From the cell containing the given text, extract its center point as (X, Y) coordinate. 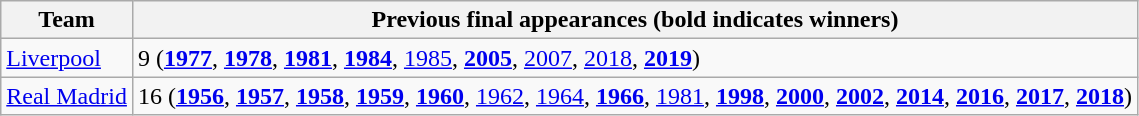
Real Madrid (67, 96)
Previous final appearances (bold indicates winners) (634, 20)
Team (67, 20)
9 (1977, 1978, 1981, 1984, 1985, 2005, 2007, 2018, 2019) (634, 58)
16 (1956, 1957, 1958, 1959, 1960, 1962, 1964, 1966, 1981, 1998, 2000, 2002, 2014, 2016, 2017, 2018) (634, 96)
Liverpool (67, 58)
